Find where the given text appears and provide that cell's center as (x, y) coordinate. 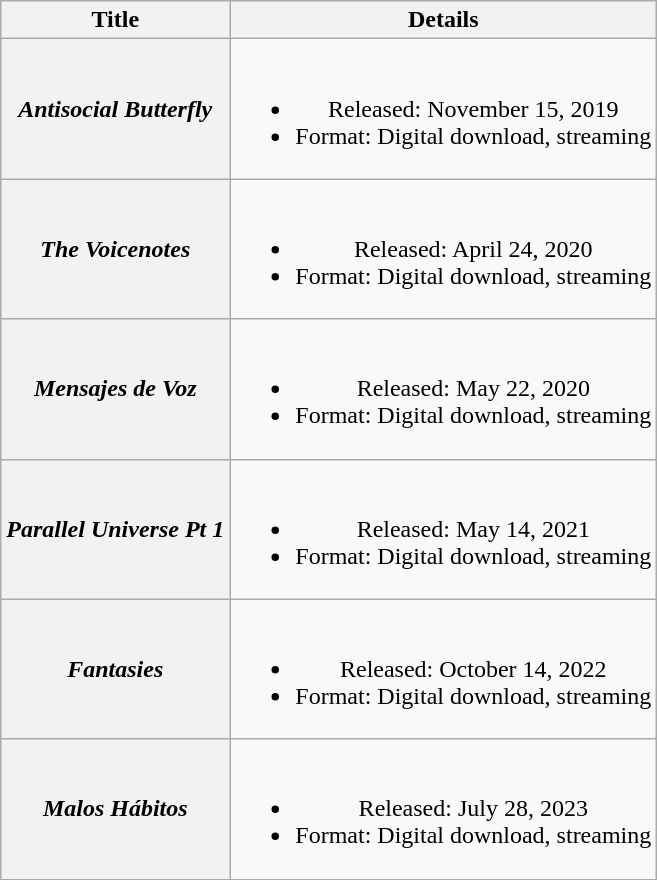
Title (116, 20)
Released: November 15, 2019Format: Digital download, streaming (444, 109)
Released: May 14, 2021Format: Digital download, streaming (444, 529)
Released: May 22, 2020Format: Digital download, streaming (444, 389)
Released: October 14, 2022Format: Digital download, streaming (444, 669)
Fantasies (116, 669)
The Voicenotes (116, 249)
Mensajes de Voz (116, 389)
Malos Hábitos (116, 809)
Antisocial Butterfly (116, 109)
Parallel Universe Pt 1 (116, 529)
Released: April 24, 2020Format: Digital download, streaming (444, 249)
Released: July 28, 2023Format: Digital download, streaming (444, 809)
Details (444, 20)
